Locate the cell with the specified text and output its [X, Y] center coordinate. 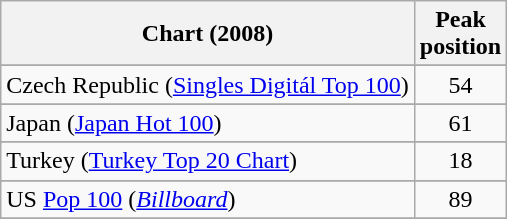
18 [460, 161]
Chart (2008) [208, 34]
Peakposition [460, 34]
89 [460, 199]
Turkey (Turkey Top 20 Chart) [208, 161]
Japan (Japan Hot 100) [208, 123]
US Pop 100 (Billboard) [208, 199]
54 [460, 85]
Czech Republic (Singles Digitál Top 100) [208, 85]
61 [460, 123]
